Capture the cell that displays the provided text and extract its [x, y] central coordinate. 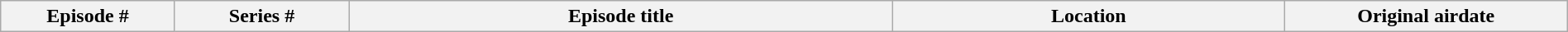
Series # [261, 16]
Episode # [88, 16]
Original airdate [1426, 16]
Location [1089, 16]
Episode title [621, 16]
